Provide the [X, Y] coordinate of the cell's center where the given text is located.  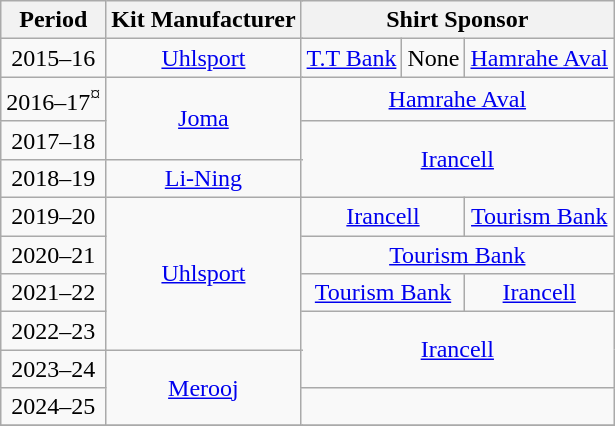
Joma [204, 118]
2016–17¤ [54, 100]
2022–23 [54, 331]
T.T Bank [352, 58]
Kit Manufacturer [204, 20]
2015–16 [54, 58]
2019–20 [54, 217]
2023–24 [54, 369]
Li-Ning [204, 178]
Merooj [204, 388]
None [434, 58]
2018–19 [54, 178]
Period [54, 20]
2021–22 [54, 293]
2020–21 [54, 255]
2017–18 [54, 140]
2024–25 [54, 407]
Shirt Sponsor [457, 20]
